Identify which cell holds the provided text, then report its [X, Y] central coordinate. 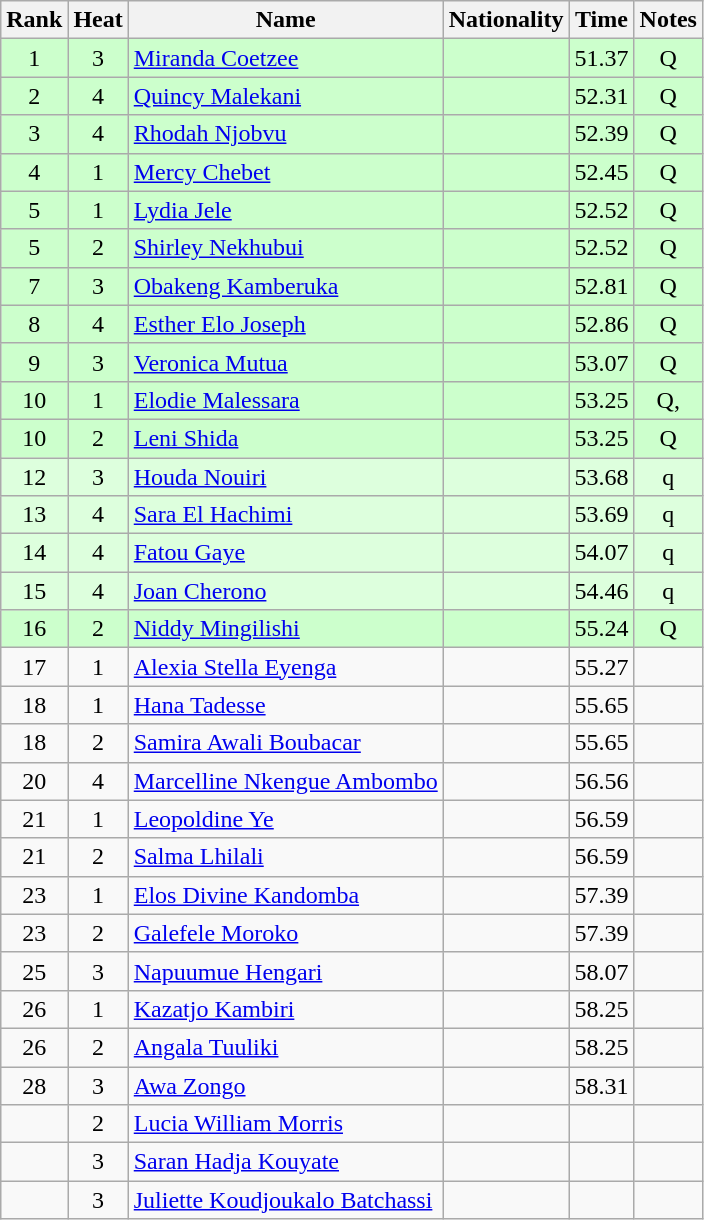
Joan Cherono [286, 591]
Fatou Gaye [286, 553]
53.69 [602, 515]
Heat [98, 20]
Name [286, 20]
51.37 [602, 58]
Houda Nouiri [286, 477]
Kazatjo Kambiri [286, 1009]
53.07 [602, 362]
55.24 [602, 629]
56.56 [602, 781]
Veronica Mutua [286, 362]
Leopoldine Ye [286, 819]
16 [34, 629]
Niddy Mingilishi [286, 629]
12 [34, 477]
Angala Tuuliki [286, 1047]
Awa Zongo [286, 1085]
Rhodah Njobvu [286, 134]
Elos Divine Kandomba [286, 895]
Lucia William Morris [286, 1124]
52.39 [602, 134]
Nationality [506, 20]
58.07 [602, 971]
54.46 [602, 591]
58.31 [602, 1085]
8 [34, 324]
53.68 [602, 477]
Obakeng Kamberuka [286, 286]
Quincy Malekani [286, 96]
Hana Tadesse [286, 705]
Rank [34, 20]
52.31 [602, 96]
Elodie Malessara [286, 400]
9 [34, 362]
7 [34, 286]
Samira Awali Boubacar [286, 743]
Miranda Coetzee [286, 58]
Leni Shida [286, 438]
Sara El Hachimi [286, 515]
Saran Hadja Kouyate [286, 1162]
52.81 [602, 286]
Notes [668, 20]
14 [34, 553]
13 [34, 515]
Alexia Stella Eyenga [286, 667]
17 [34, 667]
55.27 [602, 667]
Mercy Chebet [286, 172]
Esther Elo Joseph [286, 324]
54.07 [602, 553]
15 [34, 591]
Galefele Moroko [286, 933]
Q, [668, 400]
Marcelline Nkengue Ambombo [286, 781]
20 [34, 781]
Napuumue Hengari [286, 971]
Shirley Nekhubui [286, 248]
Time [602, 20]
Lydia Jele [286, 210]
Juliette Koudjoukalo Batchassi [286, 1200]
52.45 [602, 172]
Salma Lhilali [286, 857]
52.86 [602, 324]
25 [34, 971]
28 [34, 1085]
